Determine the (X, Y) coordinate at the center of the cell enclosing the given text.  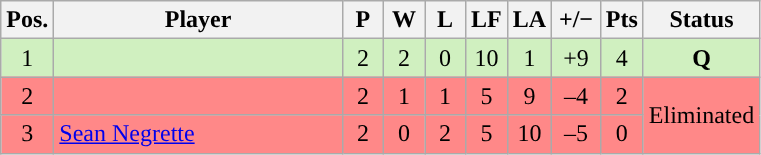
–4 (576, 96)
4 (622, 58)
Status (701, 20)
Player (198, 20)
LF (487, 20)
Q (701, 58)
+9 (576, 58)
Pts (622, 20)
Sean Negrette (198, 134)
Eliminated (701, 115)
P (362, 20)
L (444, 20)
3 (28, 134)
LA (529, 20)
W (404, 20)
Pos. (28, 20)
–5 (576, 134)
+/− (576, 20)
9 (529, 96)
